Locate the cell with the specified text and output its [X, Y] center coordinate. 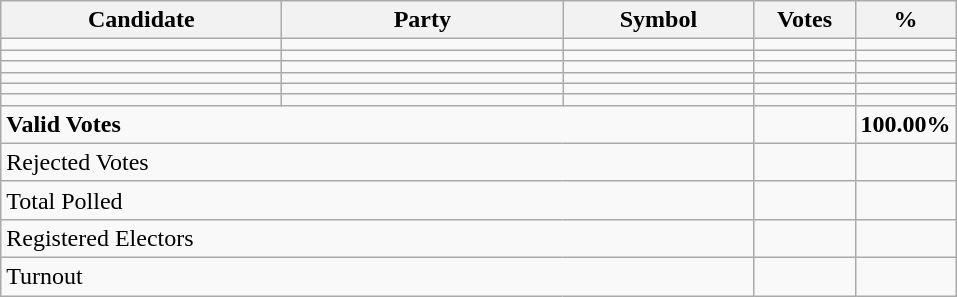
Votes [804, 20]
Valid Votes [378, 124]
Symbol [658, 20]
Party [422, 20]
Rejected Votes [378, 162]
Candidate [142, 20]
% [906, 20]
Turnout [378, 276]
Registered Electors [378, 238]
Total Polled [378, 200]
100.00% [906, 124]
